Locate the cell with the specified text and output its (X, Y) center coordinate. 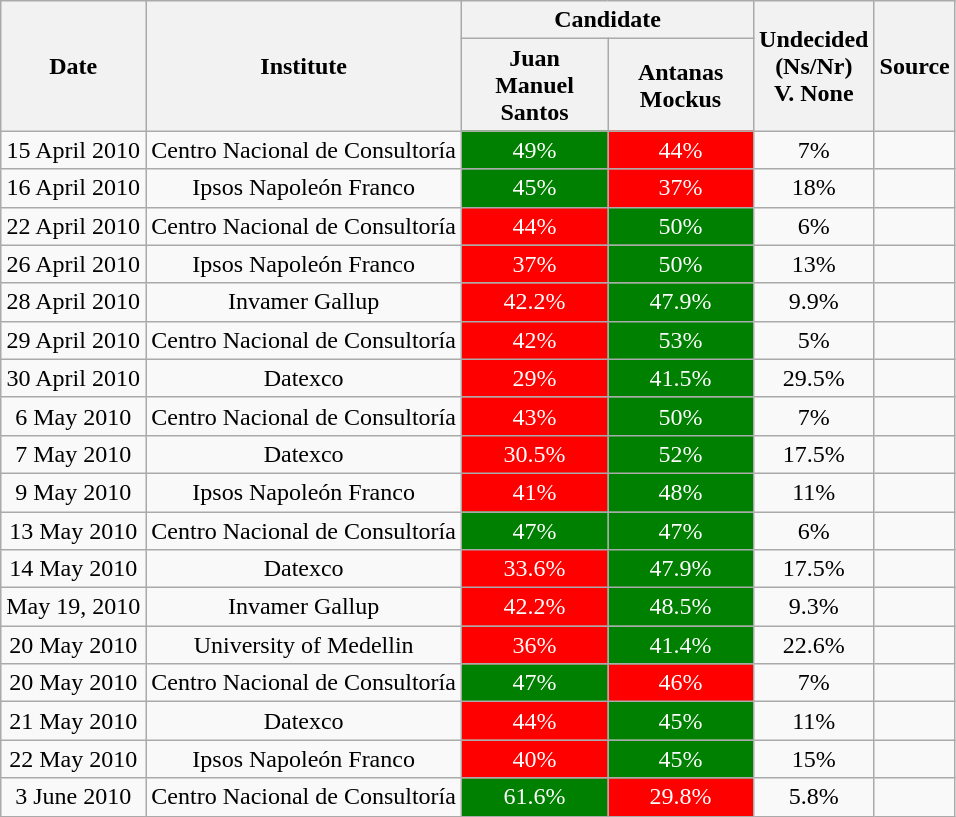
15% (814, 759)
Candidate (607, 20)
9.9% (814, 302)
7 May 2010 (74, 454)
16 April 2010 (74, 188)
28 April 2010 (74, 302)
29 April 2010 (74, 340)
29% (534, 378)
5.8% (814, 797)
6 May 2010 (74, 416)
42% (534, 340)
9.3% (814, 607)
29.5% (814, 378)
61.6% (534, 797)
9 May 2010 (74, 492)
Date (74, 66)
36% (534, 645)
22.6% (814, 645)
5% (814, 340)
52% (681, 454)
48% (681, 492)
46% (681, 683)
15 April 2010 (74, 150)
29.8% (681, 797)
Juan Manuel Santos (534, 85)
Antanas Mockus (681, 85)
30.5% (534, 454)
41% (534, 492)
41.4% (681, 645)
53% (681, 340)
49% (534, 150)
Source (914, 66)
3 June 2010 (74, 797)
41.5% (681, 378)
40% (534, 759)
May 19, 2010 (74, 607)
Institute (304, 66)
30 April 2010 (74, 378)
University of Medellin (304, 645)
26 April 2010 (74, 264)
33.6% (534, 569)
22 May 2010 (74, 759)
48.5% (681, 607)
13% (814, 264)
18% (814, 188)
Undecided(Ns/Nr)V. None (814, 66)
21 May 2010 (74, 721)
14 May 2010 (74, 569)
43% (534, 416)
22 April 2010 (74, 226)
13 May 2010 (74, 531)
